From the cell containing the given text, extract its center point as (x, y) coordinate. 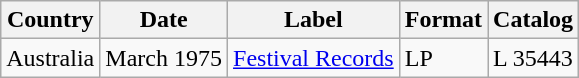
March 1975 (164, 58)
Format (443, 20)
Country (50, 20)
LP (443, 58)
Festival Records (314, 58)
Catalog (534, 20)
Date (164, 20)
Label (314, 20)
Australia (50, 58)
L 35443 (534, 58)
